Search for the cell housing the specified text and yield its [x, y] center coordinate. 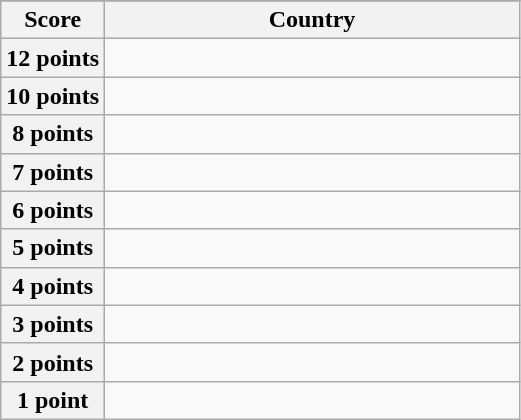
Score [53, 20]
1 point [53, 400]
2 points [53, 362]
4 points [53, 286]
7 points [53, 172]
6 points [53, 210]
10 points [53, 96]
5 points [53, 248]
8 points [53, 134]
3 points [53, 324]
Country [312, 20]
12 points [53, 58]
